Pinpoint the cell where the given text exists, returning its (X, Y) midpoint coordinate. 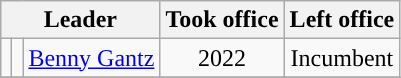
Incumbent (342, 58)
Leader (80, 20)
2022 (222, 58)
Benny Gantz (92, 58)
Left office (342, 20)
Took office (222, 20)
